Identify which cell holds the provided text, then report its [x, y] central coordinate. 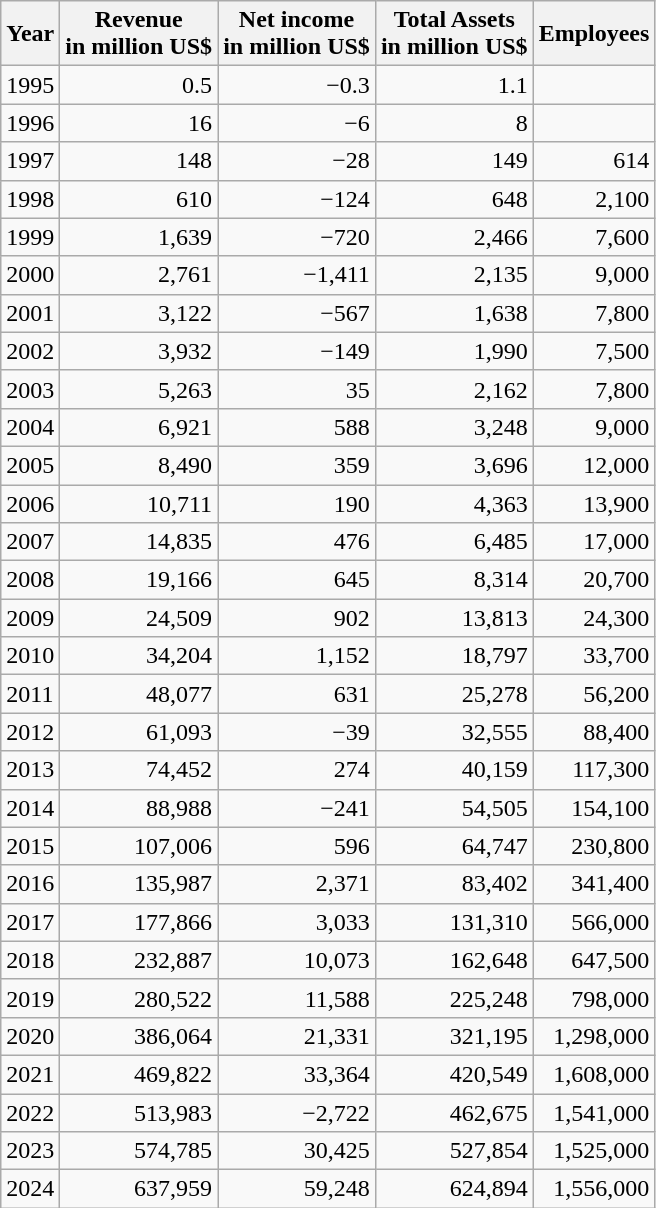
24,300 [594, 618]
61,093 [139, 732]
7,600 [594, 237]
59,248 [297, 1189]
637,959 [139, 1189]
1,638 [454, 313]
107,006 [139, 846]
−567 [297, 313]
−6 [297, 123]
−149 [297, 351]
4,363 [454, 503]
−2,722 [297, 1113]
14,835 [139, 542]
8,314 [454, 580]
1,608,000 [594, 1074]
2007 [30, 542]
8,490 [139, 465]
−720 [297, 237]
19,166 [139, 580]
566,000 [594, 922]
88,400 [594, 732]
5,263 [139, 389]
2021 [30, 1074]
610 [139, 199]
341,400 [594, 884]
645 [297, 580]
527,854 [454, 1151]
135,987 [139, 884]
177,866 [139, 922]
1.1 [454, 85]
2011 [30, 694]
3,122 [139, 313]
48,077 [139, 694]
902 [297, 618]
3,932 [139, 351]
574,785 [139, 1151]
13,900 [594, 503]
232,887 [139, 960]
154,100 [594, 808]
386,064 [139, 1036]
−241 [297, 808]
1995 [30, 85]
2001 [30, 313]
7,500 [594, 351]
Net incomein million US$ [297, 34]
6,485 [454, 542]
588 [297, 427]
54,505 [454, 808]
2012 [30, 732]
624,894 [454, 1189]
Total Assetsin million US$ [454, 34]
1,152 [297, 656]
513,983 [139, 1113]
2006 [30, 503]
1996 [30, 123]
648 [454, 199]
83,402 [454, 884]
225,248 [454, 998]
12,000 [594, 465]
2013 [30, 770]
2003 [30, 389]
2008 [30, 580]
2019 [30, 998]
1,298,000 [594, 1036]
−124 [297, 199]
Revenuein million US$ [139, 34]
56,200 [594, 694]
2,761 [139, 275]
Year [30, 34]
149 [454, 161]
1997 [30, 161]
21,331 [297, 1036]
117,300 [594, 770]
798,000 [594, 998]
614 [594, 161]
2015 [30, 846]
−28 [297, 161]
30,425 [297, 1151]
2009 [30, 618]
64,747 [454, 846]
18,797 [454, 656]
16 [139, 123]
359 [297, 465]
631 [297, 694]
25,278 [454, 694]
469,822 [139, 1074]
0.5 [139, 85]
462,675 [454, 1113]
190 [297, 503]
2005 [30, 465]
2002 [30, 351]
Employees [594, 34]
32,555 [454, 732]
274 [297, 770]
2024 [30, 1189]
3,696 [454, 465]
40,159 [454, 770]
2,371 [297, 884]
148 [139, 161]
88,988 [139, 808]
13,813 [454, 618]
2,162 [454, 389]
35 [297, 389]
20,700 [594, 580]
74,452 [139, 770]
24,509 [139, 618]
1,990 [454, 351]
1998 [30, 199]
420,549 [454, 1074]
596 [297, 846]
8 [454, 123]
10,711 [139, 503]
131,310 [454, 922]
230,800 [594, 846]
34,204 [139, 656]
1999 [30, 237]
476 [297, 542]
3,033 [297, 922]
2014 [30, 808]
2018 [30, 960]
2022 [30, 1113]
647,500 [594, 960]
6,921 [139, 427]
−39 [297, 732]
3,248 [454, 427]
33,364 [297, 1074]
33,700 [594, 656]
2,466 [454, 237]
2,100 [594, 199]
17,000 [594, 542]
2000 [30, 275]
2,135 [454, 275]
2020 [30, 1036]
1,525,000 [594, 1151]
11,588 [297, 998]
−0.3 [297, 85]
280,522 [139, 998]
2004 [30, 427]
1,541,000 [594, 1113]
1,639 [139, 237]
−1,411 [297, 275]
2017 [30, 922]
2010 [30, 656]
1,556,000 [594, 1189]
2023 [30, 1151]
10,073 [297, 960]
162,648 [454, 960]
2016 [30, 884]
321,195 [454, 1036]
